Scan for the cell matching the given text and deliver its [X, Y] coordinate at center. 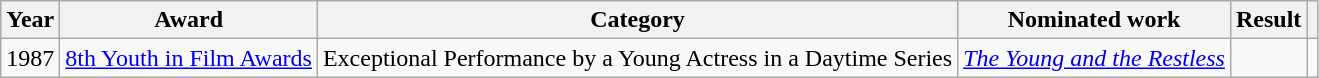
Award [189, 20]
8th Youth in Film Awards [189, 58]
Result [1268, 20]
Category [637, 20]
1987 [30, 58]
Nominated work [1094, 20]
The Young and the Restless [1094, 58]
Year [30, 20]
Exceptional Performance by a Young Actress in a Daytime Series [637, 58]
